Capture the cell that displays the provided text and extract its (X, Y) central coordinate. 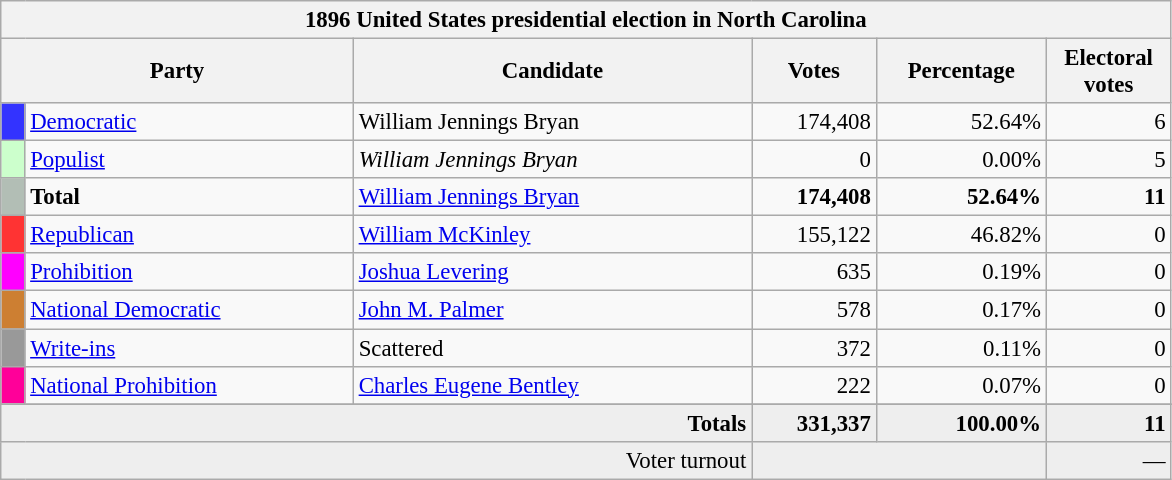
Write-ins (189, 348)
National Prohibition (189, 385)
635 (814, 273)
155,122 (814, 235)
331,337 (814, 423)
Prohibition (189, 273)
National Democratic (189, 310)
372 (814, 348)
Joshua Levering (552, 273)
Votes (814, 72)
0.17% (961, 310)
Republican (189, 235)
— (1108, 460)
Charles Eugene Bentley (552, 385)
0.11% (961, 348)
1896 United States presidential election in North Carolina (586, 20)
6 (1108, 122)
Electoral votes (1108, 72)
Totals (376, 423)
0.19% (961, 273)
0.07% (961, 385)
Percentage (961, 72)
0.00% (961, 160)
46.82% (961, 235)
578 (814, 310)
Democratic (189, 122)
222 (814, 385)
5 (1108, 160)
Populist (189, 160)
William McKinley (552, 235)
100.00% (961, 423)
Total (189, 197)
Party (178, 72)
Voter turnout (376, 460)
Scattered (552, 348)
Candidate (552, 72)
John M. Palmer (552, 310)
